Find where the given text appears and provide that cell's center as (X, Y) coordinate. 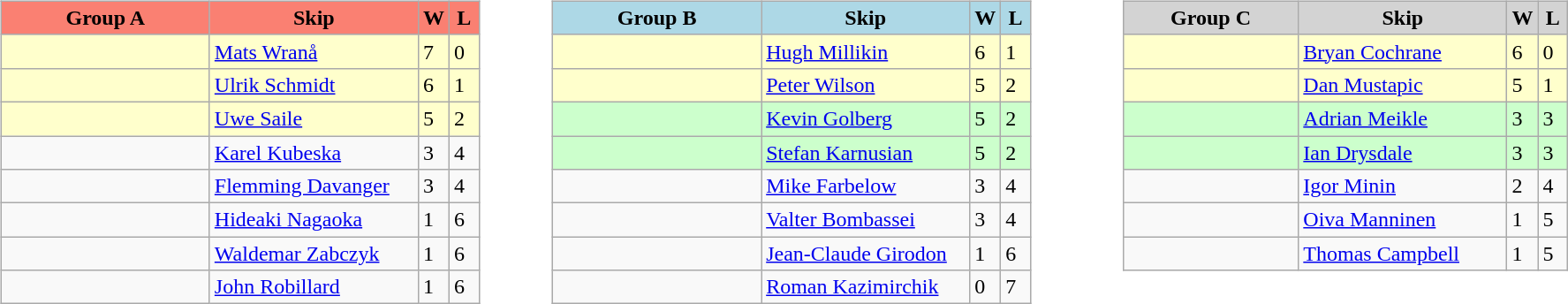
Flemming Davanger (314, 186)
Ulrik Schmidt (314, 85)
Group B (657, 18)
Group C (1210, 18)
Roman Kazimirchik (866, 287)
Waldemar Zabczyk (314, 254)
Ian Drysdale (1403, 153)
Bryan Cochrane (1403, 51)
Mats Wranå (314, 51)
Peter Wilson (866, 85)
Valter Bombassei (866, 220)
Kevin Golberg (866, 118)
Mike Farbelow (866, 186)
Dan Mustapic (1403, 85)
Karel Kubeska (314, 153)
Uwe Saile (314, 118)
Adrian Meikle (1403, 118)
Thomas Campbell (1403, 254)
Hideaki Nagaoka (314, 220)
Jean-Claude Girodon (866, 254)
Stefan Karnusian (866, 153)
Oiva Manninen (1403, 220)
Group A (105, 18)
Igor Minin (1403, 186)
Hugh Millikin (866, 51)
John Robillard (314, 287)
